From the cell containing the given text, extract its center point as (x, y) coordinate. 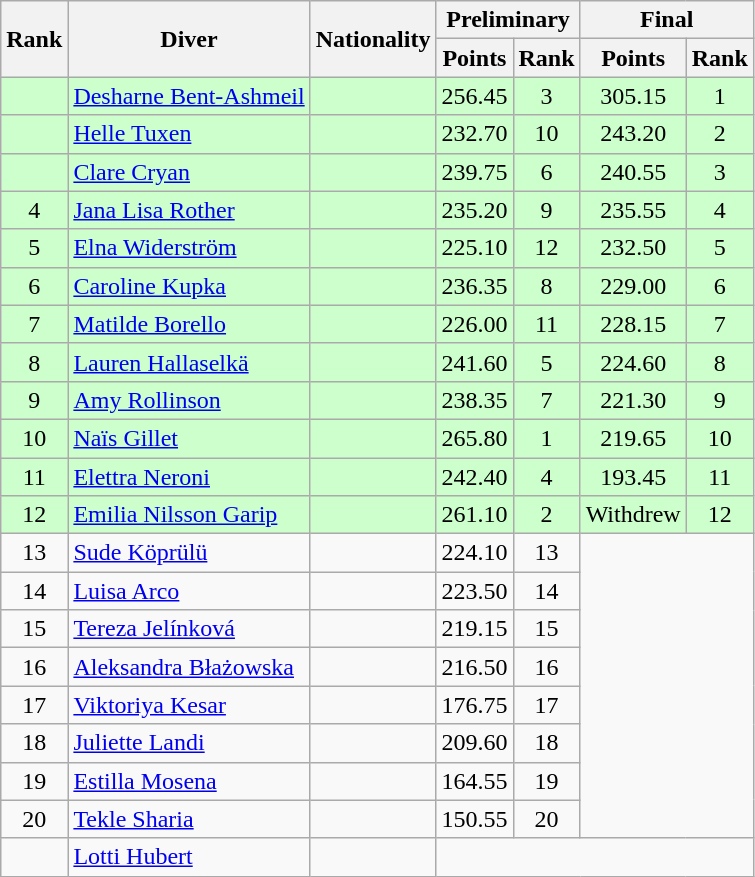
Estilla Mosena (189, 781)
239.75 (474, 172)
224.10 (474, 553)
224.60 (633, 362)
Jana Lisa Rother (189, 210)
219.15 (474, 629)
265.80 (474, 438)
238.35 (474, 400)
232.70 (474, 134)
Lotti Hubert (189, 857)
243.20 (633, 134)
242.40 (474, 477)
150.55 (474, 819)
Elettra Neroni (189, 477)
176.75 (474, 705)
232.50 (633, 248)
Naïs Gillet (189, 438)
305.15 (633, 96)
Viktoriya Kesar (189, 705)
Nationality (373, 39)
256.45 (474, 96)
Lauren Hallaselkä (189, 362)
241.60 (474, 362)
223.50 (474, 591)
Diver (189, 39)
Tereza Jelínková (189, 629)
Withdrew (633, 515)
Sude Köprülü (189, 553)
209.60 (474, 743)
Tekle Sharia (189, 819)
193.45 (633, 477)
Desharne Bent-Ashmeil (189, 96)
Juliette Landi (189, 743)
235.55 (633, 210)
Preliminary (508, 20)
Aleksandra Błażowska (189, 667)
Matilde Borello (189, 324)
219.65 (633, 438)
Caroline Kupka (189, 286)
261.10 (474, 515)
Amy Rollinson (189, 400)
240.55 (633, 172)
Final (666, 20)
221.30 (633, 400)
Luisa Arco (189, 591)
228.15 (633, 324)
229.00 (633, 286)
Clare Cryan (189, 172)
Elna Widerström (189, 248)
164.55 (474, 781)
226.00 (474, 324)
Emilia Nilsson Garip (189, 515)
225.10 (474, 248)
235.20 (474, 210)
Helle Tuxen (189, 134)
236.35 (474, 286)
216.50 (474, 667)
